Locate the cell with the specified text and output its [x, y] center coordinate. 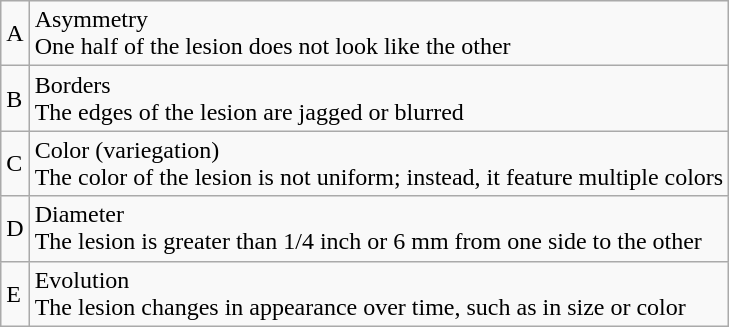
B [15, 98]
E [15, 294]
A [15, 34]
C [15, 164]
Color (variegation)The color of the lesion is not uniform; instead, it feature multiple colors [379, 164]
BordersThe edges of the lesion are jagged or blurred [379, 98]
AsymmetryOne half of the lesion does not look like the other [379, 34]
EvolutionThe lesion changes in appearance over time, such as in size or color [379, 294]
D [15, 228]
DiameterThe lesion is greater than 1/4 inch or 6 mm from one side to the other [379, 228]
